From the cell containing the given text, extract its center point as [x, y] coordinate. 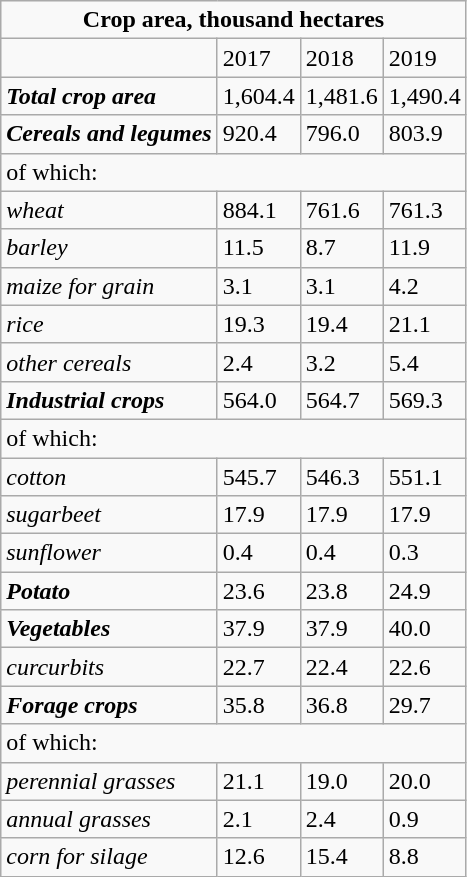
8.8 [424, 857]
2.1 [258, 819]
546.3 [342, 477]
corn for silage [109, 857]
0.9 [424, 819]
19.4 [342, 324]
796.0 [342, 134]
23.6 [258, 591]
2019 [424, 58]
545.7 [258, 477]
15.4 [342, 857]
2018 [342, 58]
Total crop area [109, 96]
29.7 [424, 705]
5.4 [424, 362]
barley [109, 248]
Crop area, thousand hectares [234, 20]
Forage crops [109, 705]
36.8 [342, 705]
22.6 [424, 667]
11.5 [258, 248]
1,490.4 [424, 96]
cotton [109, 477]
761.6 [342, 210]
24.9 [424, 591]
20.0 [424, 781]
11.9 [424, 248]
wheat [109, 210]
4.2 [424, 286]
sugarbeet [109, 515]
803.9 [424, 134]
8.7 [342, 248]
40.0 [424, 629]
1,481.6 [342, 96]
Cereals and legumes [109, 134]
Vegetables [109, 629]
Industrial crops [109, 400]
other cereals [109, 362]
920.4 [258, 134]
0.3 [424, 553]
1,604.4 [258, 96]
569.3 [424, 400]
761.3 [424, 210]
maize for grain [109, 286]
rice [109, 324]
19.3 [258, 324]
23.8 [342, 591]
884.1 [258, 210]
perennial grasses [109, 781]
sunflower [109, 553]
564.7 [342, 400]
22.7 [258, 667]
2017 [258, 58]
curcurbits [109, 667]
annual grasses [109, 819]
35.8 [258, 705]
12.6 [258, 857]
22.4 [342, 667]
551.1 [424, 477]
Potato [109, 591]
19.0 [342, 781]
564.0 [258, 400]
3.2 [342, 362]
